Locate the cell with the specified text and output its [x, y] center coordinate. 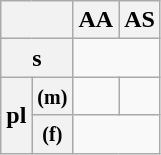
AA [96, 20]
(m) [52, 96]
pl [16, 115]
(f) [52, 134]
s [37, 58]
AS [140, 20]
